Search for the cell housing the specified text and yield its (X, Y) center coordinate. 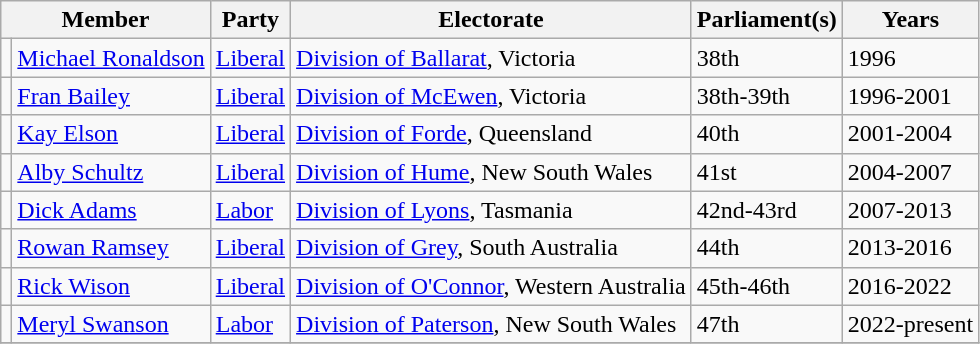
Kay Elson (111, 134)
2013-2016 (910, 248)
1996 (910, 58)
Party (250, 20)
38th (766, 58)
Electorate (492, 20)
Fran Bailey (111, 96)
42nd-43rd (766, 210)
38th-39th (766, 96)
Dick Adams (111, 210)
2004-2007 (910, 172)
Division of Hume, New South Wales (492, 172)
2016-2022 (910, 286)
45th-46th (766, 286)
Division of Grey, South Australia (492, 248)
Alby Schultz (111, 172)
47th (766, 324)
2007-2013 (910, 210)
Division of Paterson, New South Wales (492, 324)
Division of Forde, Queensland (492, 134)
Rick Wison (111, 286)
Parliament(s) (766, 20)
2022-present (910, 324)
41st (766, 172)
Division of Lyons, Tasmania (492, 210)
44th (766, 248)
Division of O'Connor, Western Australia (492, 286)
Division of Ballarat, Victoria (492, 58)
Member (106, 20)
2001-2004 (910, 134)
1996-2001 (910, 96)
40th (766, 134)
Meryl Swanson (111, 324)
Division of McEwen, Victoria (492, 96)
Michael Ronaldson (111, 58)
Rowan Ramsey (111, 248)
Years (910, 20)
